For the text-containing cell, return its midpoint in [X, Y] coordinate format. 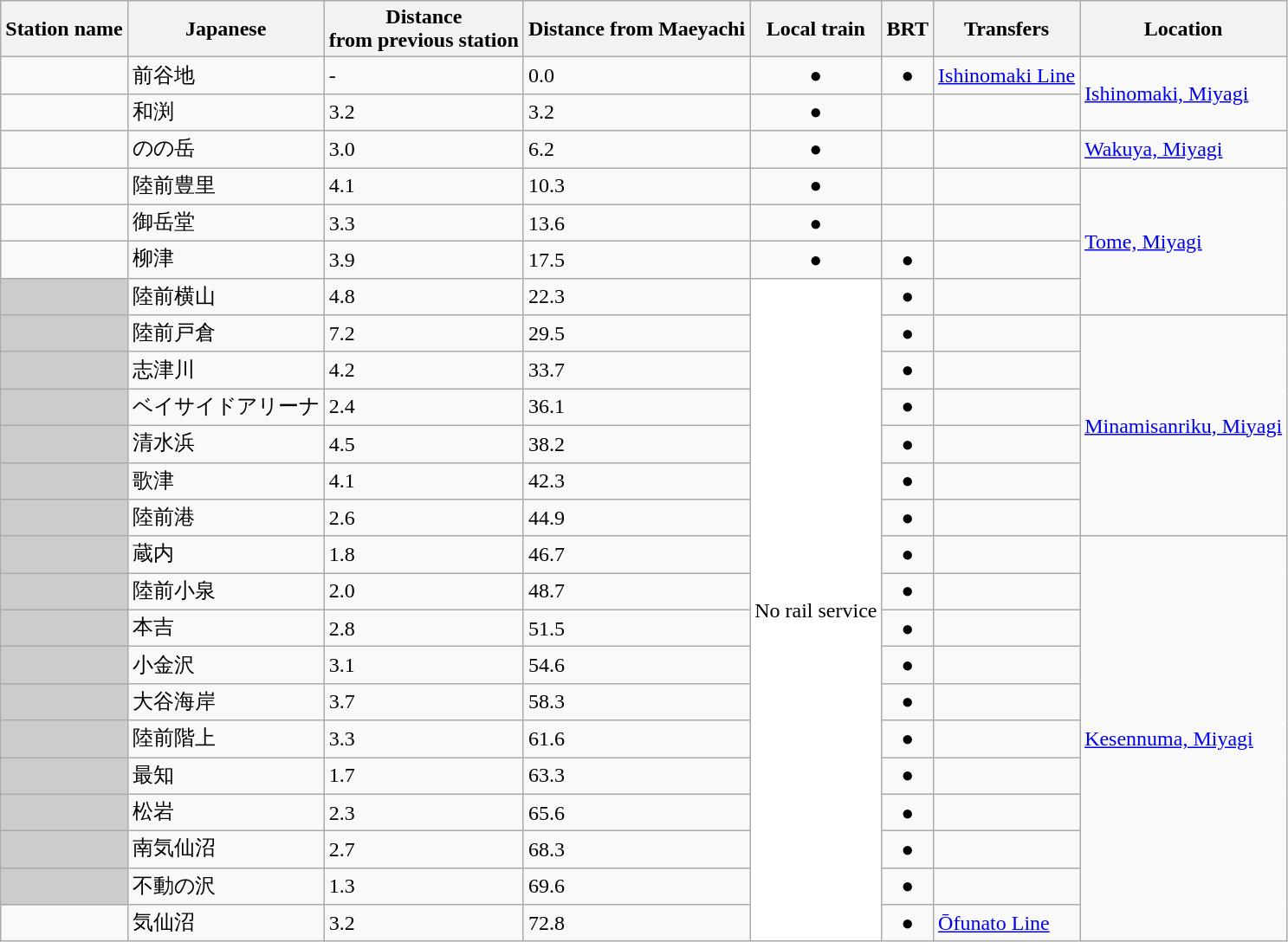
陸前豊里 [225, 187]
志津川 [225, 371]
Transfers [1006, 29]
48.7 [636, 592]
御岳堂 [225, 223]
Japanese [225, 29]
58.3 [636, 701]
3.1 [424, 665]
前谷地 [225, 76]
No rail service [816, 610]
気仙沼 [225, 923]
10.3 [636, 187]
2.4 [424, 407]
BRT [908, 29]
最知 [225, 776]
0.0 [636, 76]
Station name [64, 29]
Tome, Miyagi [1183, 242]
Ishinomaki, Miyagi [1183, 94]
蔵内 [225, 554]
1.8 [424, 554]
陸前階上 [225, 739]
29.5 [636, 334]
Local train [816, 29]
4.2 [424, 371]
のの岳 [225, 149]
22.3 [636, 296]
柳津 [225, 260]
68.3 [636, 850]
Ōfunato Line [1006, 923]
Distancefrom previous station [424, 29]
Minamisanriku, Miyagi [1183, 426]
陸前小泉 [225, 592]
51.5 [636, 629]
4.5 [424, 443]
46.7 [636, 554]
1.3 [424, 887]
- [424, 76]
本吉 [225, 629]
不動の沢 [225, 887]
7.2 [424, 334]
44.9 [636, 518]
36.1 [636, 407]
Location [1183, 29]
38.2 [636, 443]
3.9 [424, 260]
小金沢 [225, 665]
歌津 [225, 481]
61.6 [636, 739]
2.6 [424, 518]
2.3 [424, 812]
Ishinomaki Line [1006, 76]
69.6 [636, 887]
17.5 [636, 260]
南気仙沼 [225, 850]
65.6 [636, 812]
1.7 [424, 776]
72.8 [636, 923]
4.8 [424, 296]
2.7 [424, 850]
42.3 [636, 481]
13.6 [636, 223]
2.8 [424, 629]
陸前戸倉 [225, 334]
ベイサイドアリーナ [225, 407]
大谷海岸 [225, 701]
2.0 [424, 592]
54.6 [636, 665]
Wakuya, Miyagi [1183, 149]
Distance from Maeyachi [636, 29]
陸前横山 [225, 296]
和渕 [225, 113]
陸前港 [225, 518]
清水浜 [225, 443]
3.7 [424, 701]
6.2 [636, 149]
63.3 [636, 776]
33.7 [636, 371]
松岩 [225, 812]
Kesennuma, Miyagi [1183, 739]
3.0 [424, 149]
